Extract the [x, y] coordinate from the center of the cell holding the provided text.  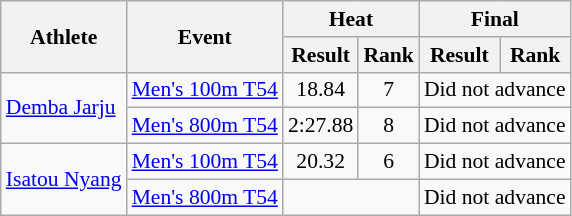
Event [205, 36]
6 [388, 162]
18.84 [320, 90]
7 [388, 90]
20.32 [320, 162]
Isatou Nyang [64, 180]
2:27.88 [320, 126]
Final [495, 19]
Athlete [64, 36]
Demba Jarju [64, 108]
Heat [351, 19]
8 [388, 126]
